From the cell containing the given text, extract its center point as [X, Y] coordinate. 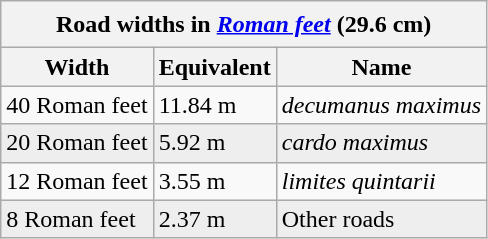
3.55 m [214, 181]
Other roads [381, 219]
8 Roman feet [77, 219]
20 Roman feet [77, 143]
Road widths in Roman feet (29.6 cm) [244, 24]
cardo maximus [381, 143]
limites quintarii [381, 181]
Name [381, 67]
2.37 m [214, 219]
11.84 m [214, 105]
Width [77, 67]
12 Roman feet [77, 181]
Equivalent [214, 67]
decumanus maximus [381, 105]
5.92 m [214, 143]
40 Roman feet [77, 105]
